Return (X, Y) of the center of cell containing provided text 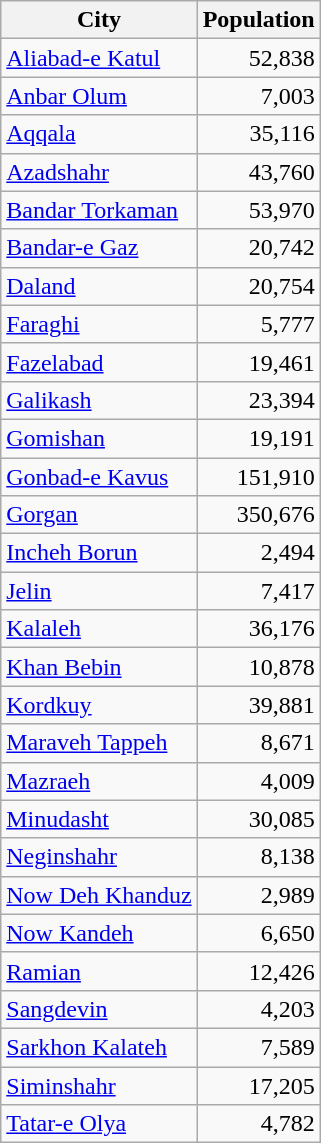
Minudasht (99, 819)
2,494 (258, 553)
Aqqala (99, 134)
4,009 (258, 781)
39,881 (258, 705)
350,676 (258, 515)
151,910 (258, 477)
Azadshahr (99, 172)
Faraghi (99, 324)
20,742 (258, 248)
10,878 (258, 667)
19,191 (258, 438)
Maraveh Tappeh (99, 743)
Jelin (99, 591)
17,205 (258, 1085)
4,782 (258, 1124)
53,970 (258, 210)
2,989 (258, 895)
City (99, 20)
Now Kandeh (99, 933)
Khan Bebin (99, 667)
Gorgan (99, 515)
Siminshahr (99, 1085)
23,394 (258, 400)
Bandar-e Gaz (99, 248)
19,461 (258, 362)
36,176 (258, 629)
52,838 (258, 58)
4,203 (258, 1009)
7,003 (258, 96)
Kordkuy (99, 705)
Fazelabad (99, 362)
43,760 (258, 172)
Bandar Torkaman (99, 210)
Incheh Borun (99, 553)
Neginshahr (99, 857)
Sangdevin (99, 1009)
Sarkhon Kalateh (99, 1047)
30,085 (258, 819)
7,589 (258, 1047)
Aliabad-e Katul (99, 58)
Daland (99, 286)
5,777 (258, 324)
6,650 (258, 933)
7,417 (258, 591)
Galikash (99, 400)
Mazraeh (99, 781)
Now Deh Khanduz (99, 895)
Anbar Olum (99, 96)
Gonbad-e Kavus (99, 477)
Gomishan (99, 438)
20,754 (258, 286)
8,138 (258, 857)
35,116 (258, 134)
8,671 (258, 743)
Kalaleh (99, 629)
12,426 (258, 971)
Ramian (99, 971)
Population (258, 20)
Tatar-e Olya (99, 1124)
